Detect which cell encompasses the target text, then output its (x, y) center coordinate. 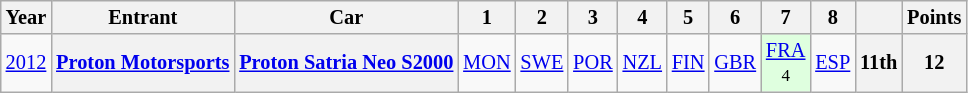
5 (688, 17)
FIN (688, 63)
SWE (542, 63)
4 (642, 17)
GBR (735, 63)
11th (878, 63)
2012 (26, 63)
NZL (642, 63)
Year (26, 17)
FRA4 (786, 63)
12 (934, 63)
ESP (832, 63)
7 (786, 17)
Proton Motorsports (142, 63)
Car (346, 17)
8 (832, 17)
Points (934, 17)
3 (592, 17)
Entrant (142, 17)
MON (486, 63)
POR (592, 63)
1 (486, 17)
Proton Satria Neo S2000 (346, 63)
2 (542, 17)
6 (735, 17)
